For the text-containing cell, return its midpoint in (X, Y) coordinate format. 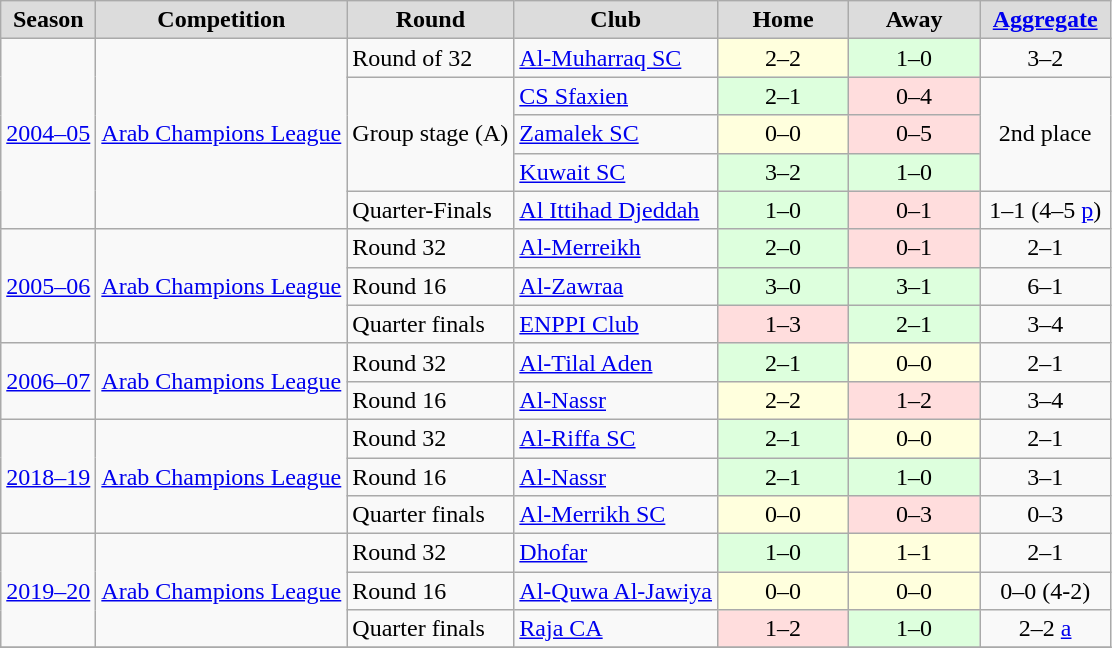
Al-Merrikh SC (616, 515)
Away (914, 20)
1–1 (914, 553)
3–0 (784, 286)
1–1 (4–5 p) (1046, 210)
Competition (222, 20)
2019–20 (48, 591)
Home (784, 20)
Al-Muharraq SC (616, 58)
Al Ittihad Djeddah (616, 210)
Al-Tilal Aden (616, 362)
Al-Zawraa (616, 286)
Season (48, 20)
Zamalek SC (616, 134)
Raja CA (616, 629)
2004–05 (48, 134)
Kuwait SC (616, 172)
1–3 (784, 324)
Aggregate (1046, 20)
CS Sfaxien (616, 96)
Dhofar (616, 553)
0–0 (4-2) (1046, 591)
Round of 32 (430, 58)
0–5 (914, 134)
Al-Quwa Al-Jawiya (616, 591)
Al-Riffa SC (616, 438)
2006–07 (48, 381)
Club (616, 20)
Quarter-Finals (430, 210)
Group stage (A) (430, 134)
2nd place (1046, 134)
Round (430, 20)
ENPPI Club (616, 324)
6–1 (1046, 286)
0–4 (914, 96)
Al-Merreikh (616, 248)
2005–06 (48, 286)
2018–19 (48, 476)
2–2 a (1046, 629)
2–0 (784, 248)
